Return the [x, y] coordinate for the center point of the cell that contains the specified text.  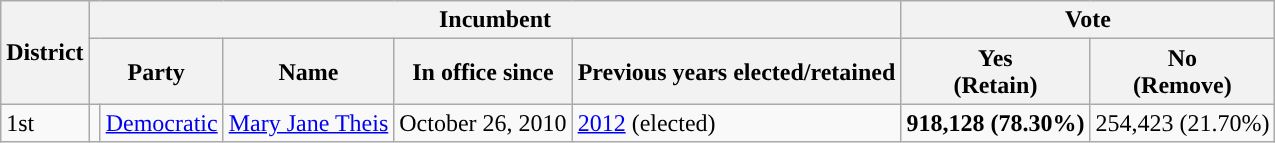
District [45, 52]
Mary Jane Theis [308, 123]
In office since [483, 72]
Previous years elected/retained [736, 72]
Yes(Retain) [996, 72]
Party [156, 72]
918,128 (78.30%) [996, 123]
Incumbent [495, 20]
October 26, 2010 [483, 123]
1st [45, 123]
No(Remove) [1182, 72]
2012 (elected) [736, 123]
254,423 (21.70%) [1182, 123]
Democratic [162, 123]
Vote [1088, 20]
Name [308, 72]
